Pinpoint the cell where the given text exists, returning its (x, y) midpoint coordinate. 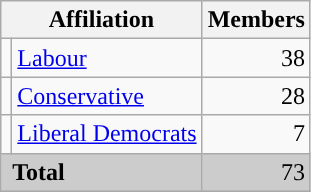
7 (256, 134)
38 (256, 58)
Conservative (107, 96)
Liberal Democrats (107, 134)
Members (256, 20)
Affiliation (102, 20)
Labour (107, 58)
28 (256, 96)
Total (102, 172)
73 (256, 172)
